Detect which cell encompasses the target text, then output its [X, Y] center coordinate. 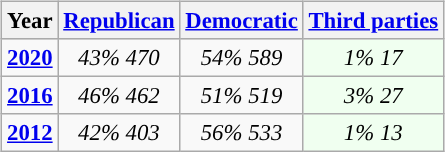
Third parties [373, 21]
46% 462 [119, 96]
43% 470 [119, 58]
1% 13 [373, 133]
Year [30, 21]
2016 [30, 96]
3% 27 [373, 96]
Democratic [242, 21]
51% 519 [242, 96]
54% 589 [242, 58]
42% 403 [119, 133]
56% 533 [242, 133]
2020 [30, 58]
2012 [30, 133]
Republican [119, 21]
1% 17 [373, 58]
